For the text-containing cell, return its midpoint in [X, Y] coordinate format. 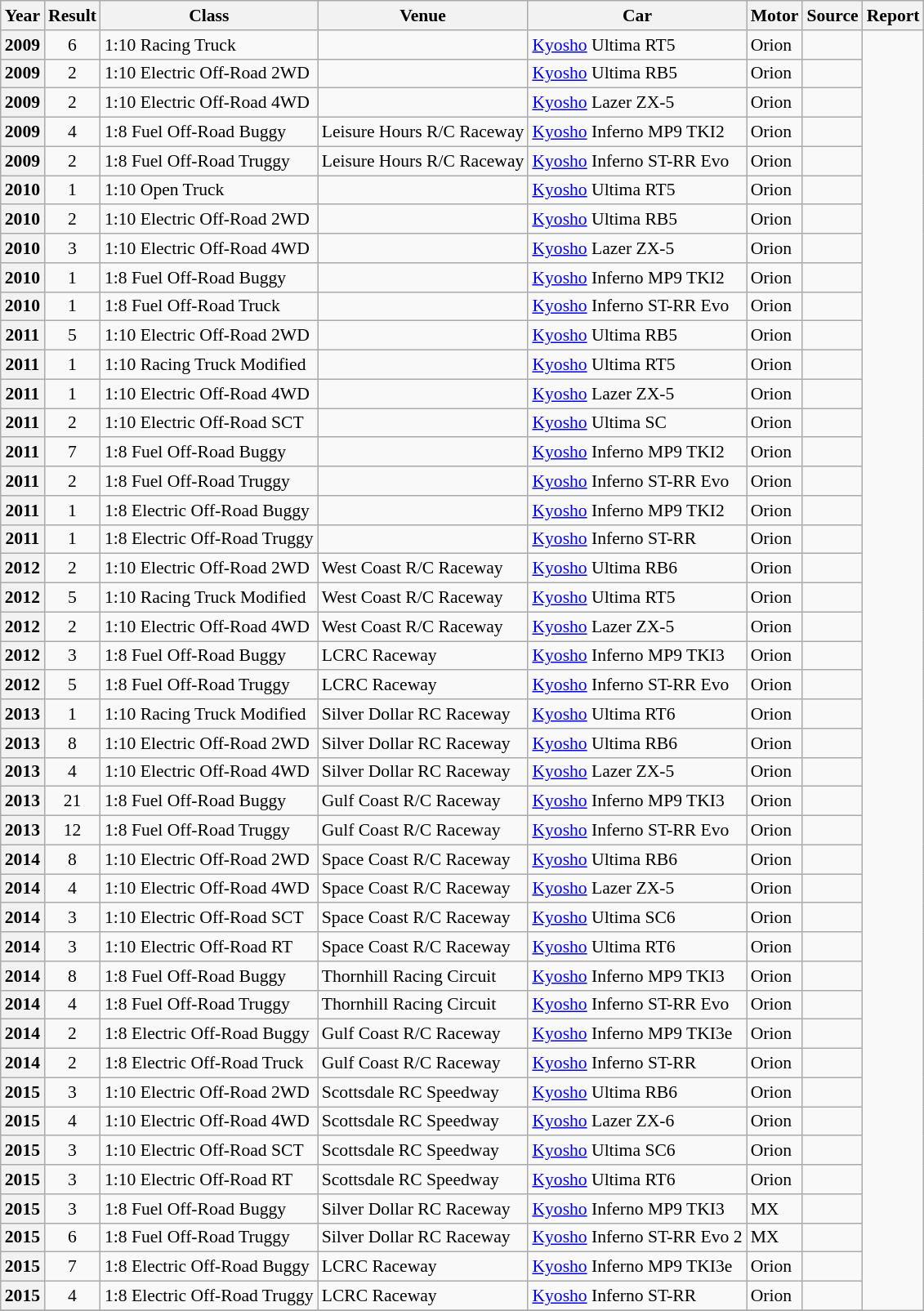
1:10 Open Truck [209, 190]
1:8 Electric Off-Road Truck [209, 1064]
Kyosho Ultima SC [637, 423]
Report [894, 16]
Class [209, 16]
Year [23, 16]
12 [72, 831]
Kyosho Inferno ST-RR Evo 2 [637, 1237]
Kyosho Lazer ZX-6 [637, 1121]
Venue [423, 16]
Car [637, 16]
1:8 Fuel Off-Road Truck [209, 306]
Source [832, 16]
Result [72, 16]
1:10 Racing Truck [209, 45]
Motor [774, 16]
21 [72, 801]
